For the text-containing cell, return its midpoint in [x, y] coordinate format. 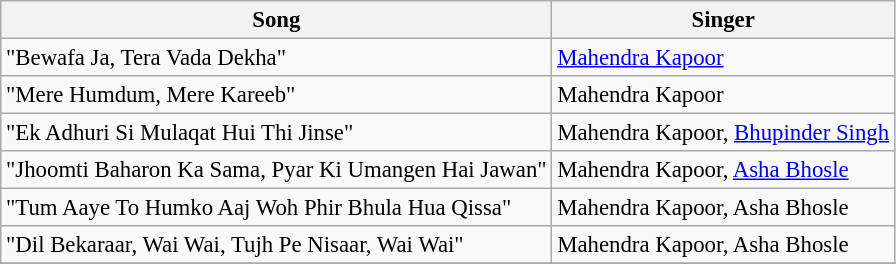
"Mere Humdum, Mere Kareeb" [276, 95]
"Ek Adhuri Si Mulaqat Hui Thi Jinse" [276, 133]
"Dil Bekaraar, Wai Wai, Tujh Pe Nisaar, Wai Wai" [276, 245]
"Jhoomti Baharon Ka Sama, Pyar Ki Umangen Hai Jawan" [276, 170]
"Bewafa Ja, Tera Vada Dekha" [276, 58]
"Tum Aaye To Humko Aaj Woh Phir Bhula Hua Qissa" [276, 208]
Song [276, 20]
Mahendra Kapoor, Bhupinder Singh [724, 133]
Singer [724, 20]
